Return (x, y) of the center of cell containing provided text 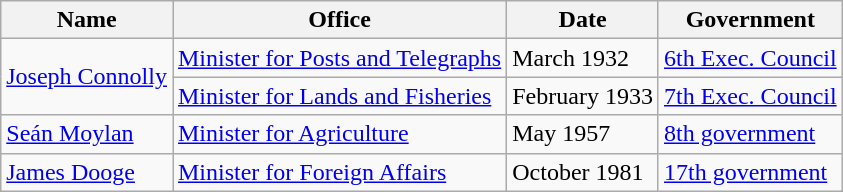
Joseph Connolly (87, 77)
Minister for Agriculture (339, 134)
7th Exec. Council (750, 96)
October 1981 (583, 172)
James Dooge (87, 172)
Name (87, 20)
17th government (750, 172)
Seán Moylan (87, 134)
Minister for Posts and Telegraphs (339, 58)
February 1933 (583, 96)
6th Exec. Council (750, 58)
8th government (750, 134)
March 1932 (583, 58)
Office (339, 20)
Government (750, 20)
Date (583, 20)
Minister for Foreign Affairs (339, 172)
Minister for Lands and Fisheries (339, 96)
May 1957 (583, 134)
